From the cell containing the given text, extract its center point as (x, y) coordinate. 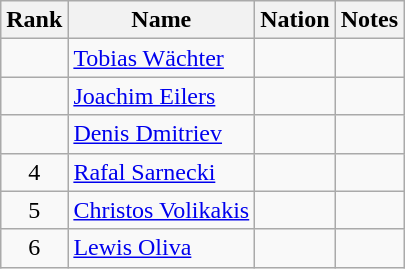
Lewis Oliva (162, 248)
Nation (295, 20)
5 (34, 210)
Tobias Wächter (162, 58)
Notes (369, 20)
4 (34, 172)
6 (34, 248)
Christos Volikakis (162, 210)
Denis Dmitriev (162, 134)
Rafal Sarnecki (162, 172)
Rank (34, 20)
Joachim Eilers (162, 96)
Name (162, 20)
